Scan for the cell matching the given text and deliver its (X, Y) coordinate at center. 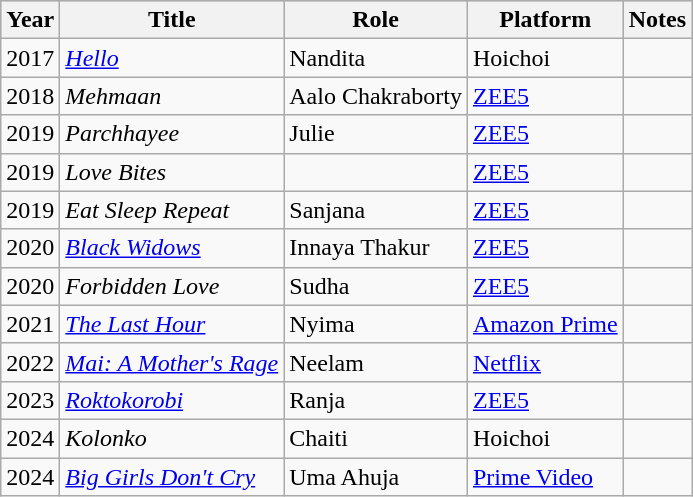
Big Girls Don't Cry (172, 477)
Forbidden Love (172, 286)
Kolonko (172, 438)
Mai: A Mother's Rage (172, 362)
Sanjana (376, 210)
Nandita (376, 58)
Year (30, 20)
Chaiti (376, 438)
Role (376, 20)
2017 (30, 58)
The Last Hour (172, 324)
Aalo Chakraborty (376, 96)
2018 (30, 96)
Title (172, 20)
Love Bites (172, 172)
Roktokorobi (172, 400)
Ranja (376, 400)
Prime Video (545, 477)
Nyima (376, 324)
Sudha (376, 286)
Julie (376, 134)
Innaya Thakur (376, 248)
Black Widows (172, 248)
2022 (30, 362)
Eat Sleep Repeat (172, 210)
Hello (172, 58)
Platform (545, 20)
2023 (30, 400)
Netflix (545, 362)
2021 (30, 324)
Notes (657, 20)
Uma Ahuja (376, 477)
Parchhayee (172, 134)
Mehmaan (172, 96)
Amazon Prime (545, 324)
Neelam (376, 362)
